For the text-containing cell, return its midpoint in (x, y) coordinate format. 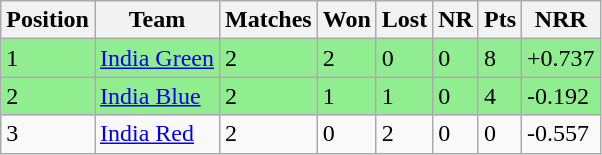
-0.557 (562, 134)
4 (500, 96)
Matches (269, 20)
Team (156, 20)
3 (48, 134)
Lost (404, 20)
-0.192 (562, 96)
Pts (500, 20)
Position (48, 20)
India Blue (156, 96)
India Green (156, 58)
NRR (562, 20)
India Red (156, 134)
NR (456, 20)
+0.737 (562, 58)
Won (346, 20)
8 (500, 58)
